Extract the (X, Y) coordinate from the center of the cell holding the provided text.  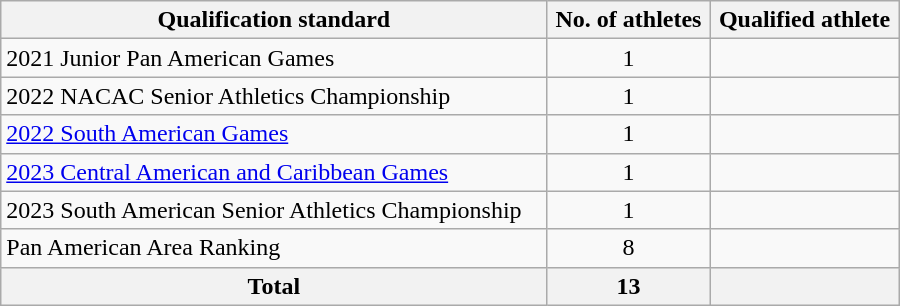
Total (274, 286)
No. of athletes (628, 20)
Qualified athlete (804, 20)
Qualification standard (274, 20)
8 (628, 248)
2022 South American Games (274, 134)
13 (628, 286)
2023 Central American and Caribbean Games (274, 172)
Pan American Area Ranking (274, 248)
2022 NACAC Senior Athletics Championship (274, 96)
2023 South American Senior Athletics Championship (274, 210)
2021 Junior Pan American Games (274, 58)
